Capture the cell that displays the provided text and extract its (X, Y) central coordinate. 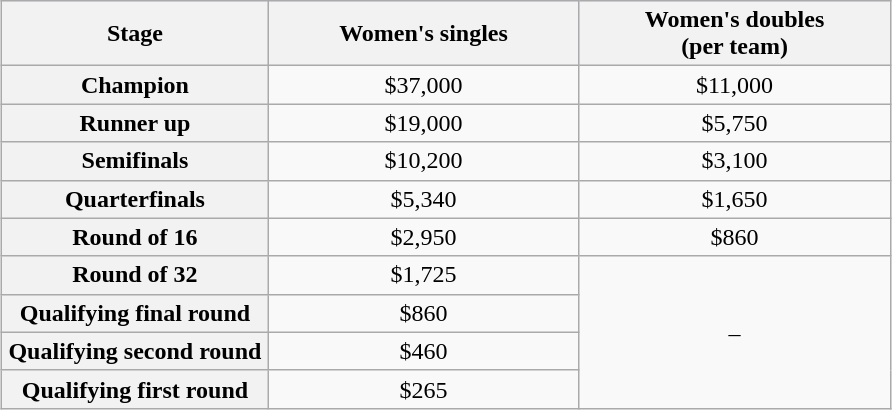
$10,200 (424, 161)
$1,725 (424, 275)
– (734, 332)
Semifinals (135, 161)
Quarterfinals (135, 199)
Women's doubles (per team) (734, 34)
$1,650 (734, 199)
Runner up (135, 123)
$5,750 (734, 123)
Stage (135, 34)
$265 (424, 389)
Qualifying second round (135, 351)
$37,000 (424, 85)
$19,000 (424, 123)
Qualifying first round (135, 389)
$3,100 (734, 161)
Round of 32 (135, 275)
Round of 16 (135, 237)
$5,340 (424, 199)
$2,950 (424, 237)
$11,000 (734, 85)
$460 (424, 351)
Champion (135, 85)
Women's singles (424, 34)
Qualifying final round (135, 313)
